Output the (x, y) coordinate of the center of the cell containing the given text.  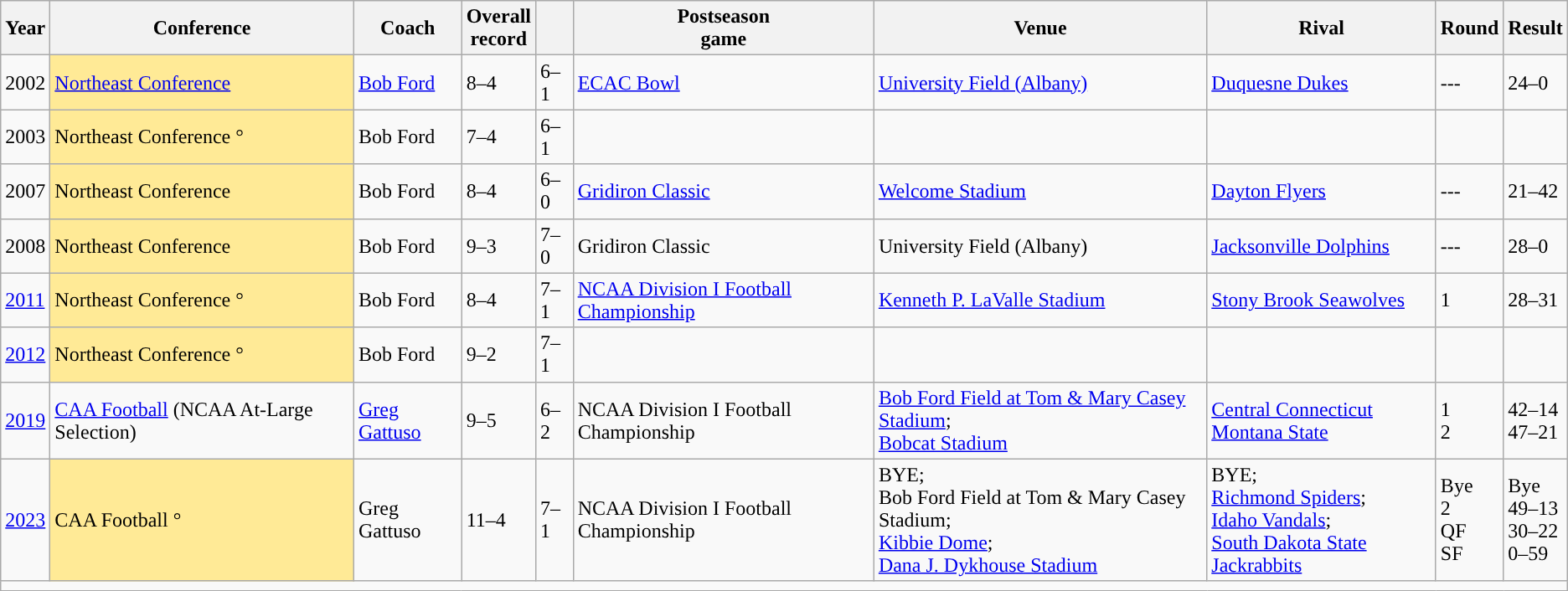
Round (1469, 28)
2012 (25, 355)
2002 (25, 82)
2023 (25, 520)
Bye49–1330–220–59 (1535, 520)
2008 (25, 246)
21–42 (1535, 191)
Kenneth P. LaValle Stadium (1040, 300)
Bob Ford Field at Tom & Mary Casey Stadium;Bobcat Stadium (1040, 420)
BYE;Bob Ford Field at Tom & Mary Casey Stadium;Kibbie Dome;Dana J. Dykhouse Stadium (1040, 520)
BYE;Richmond Spiders;Idaho Vandals;South Dakota State Jackrabbits (1322, 520)
Overallrecord (498, 28)
Duquesne Dukes (1322, 82)
Result (1535, 28)
Central ConnecticutMontana State (1322, 420)
2019 (25, 420)
CAA Football ° (203, 520)
ECAC Bowl (724, 82)
9–3 (498, 246)
Welcome Stadium (1040, 191)
6–2 (554, 420)
Postseasongame (724, 28)
1 (1469, 300)
7–0 (554, 246)
Dayton Flyers (1322, 191)
2011 (25, 300)
6–0 (554, 191)
42–1447–21 (1535, 420)
2007 (25, 191)
Rival (1322, 28)
Coach (407, 28)
Venue (1040, 28)
Conference (203, 28)
12 (1469, 420)
CAA Football (NCAA At-Large Selection) (203, 420)
28–0 (1535, 246)
2003 (25, 137)
11–4 (498, 520)
Stony Brook Seawolves (1322, 300)
Bye2 QFSF (1469, 520)
7–4 (498, 137)
24–0 (1535, 82)
Jacksonville Dolphins (1322, 246)
9–5 (498, 420)
28–31 (1535, 300)
9–2 (498, 355)
Year (25, 28)
